For the text-containing cell, return its midpoint in [x, y] coordinate format. 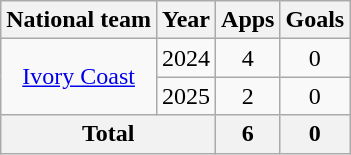
6 [248, 134]
Ivory Coast [79, 77]
Goals [315, 20]
Total [108, 134]
Year [186, 20]
National team [79, 20]
4 [248, 58]
Apps [248, 20]
2 [248, 96]
2024 [186, 58]
2025 [186, 96]
